Capture the cell that displays the provided text and extract its (X, Y) central coordinate. 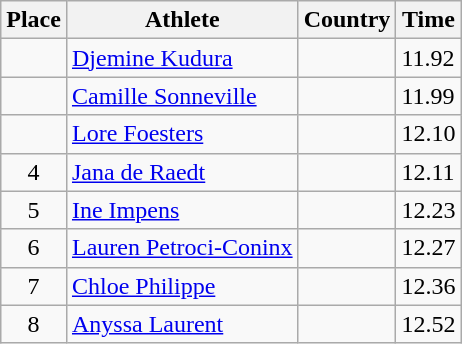
12.27 (428, 248)
12.11 (428, 172)
4 (34, 172)
12.52 (428, 324)
Ine Impens (182, 210)
Chloe Philippe (182, 286)
Jana de Raedt (182, 172)
12.36 (428, 286)
Lauren Petroci-Coninx (182, 248)
7 (34, 286)
Camille Sonneville (182, 96)
Anyssa Laurent (182, 324)
11.99 (428, 96)
Athlete (182, 20)
12.23 (428, 210)
8 (34, 324)
Country (347, 20)
11.92 (428, 58)
Place (34, 20)
Lore Foesters (182, 134)
5 (34, 210)
6 (34, 248)
12.10 (428, 134)
Djemine Kudura (182, 58)
Time (428, 20)
